Search for the cell housing the specified text and yield its (X, Y) center coordinate. 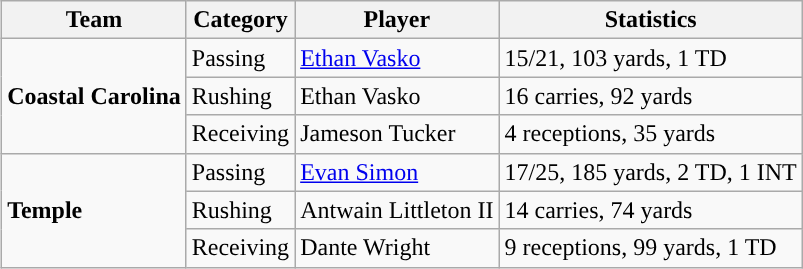
17/25, 185 yards, 2 TD, 1 INT (650, 172)
9 receptions, 99 yards, 1 TD (650, 248)
Player (397, 20)
Temple (94, 210)
Team (94, 20)
16 carries, 92 yards (650, 96)
4 receptions, 35 yards (650, 134)
Antwain Littleton II (397, 210)
Dante Wright (397, 248)
Category (240, 20)
14 carries, 74 yards (650, 210)
Coastal Carolina (94, 96)
15/21, 103 yards, 1 TD (650, 58)
Jameson Tucker (397, 134)
Statistics (650, 20)
Evan Simon (397, 172)
